Extract the [x, y] coordinate from the center of the cell holding the provided text.  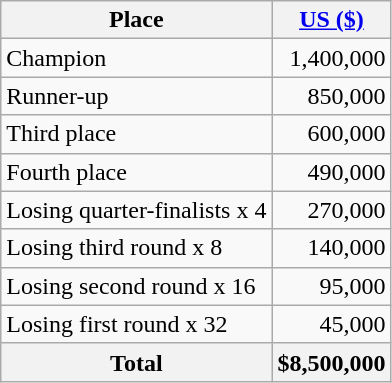
$8,500,000 [332, 362]
45,000 [332, 324]
Losing first round x 32 [136, 324]
Runner-up [136, 96]
Losing third round x 8 [136, 248]
US ($) [332, 20]
1,400,000 [332, 58]
95,000 [332, 286]
Place [136, 20]
Losing quarter-finalists x 4 [136, 210]
Fourth place [136, 172]
140,000 [332, 248]
490,000 [332, 172]
850,000 [332, 96]
270,000 [332, 210]
Third place [136, 134]
600,000 [332, 134]
Total [136, 362]
Champion [136, 58]
Losing second round x 16 [136, 286]
